Capture the cell that displays the provided text and extract its (x, y) central coordinate. 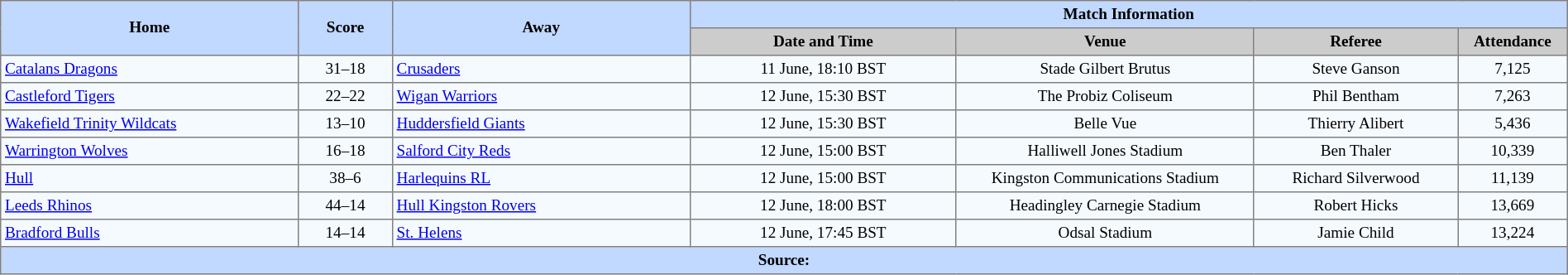
St. Helens (541, 234)
Headingley Carnegie Stadium (1105, 205)
11 June, 18:10 BST (823, 70)
The Probiz Coliseum (1105, 96)
Away (541, 28)
31–18 (346, 70)
5,436 (1513, 124)
Catalans Dragons (150, 70)
44–14 (346, 205)
10,339 (1513, 151)
Hull (150, 179)
7,263 (1513, 96)
Thierry Alibert (1355, 124)
Score (346, 28)
Kingston Communications Stadium (1105, 179)
Referee (1355, 41)
Wigan Warriors (541, 96)
Steve Ganson (1355, 70)
13,224 (1513, 234)
Match Information (1128, 15)
Stade Gilbert Brutus (1105, 70)
Wakefield Trinity Wildcats (150, 124)
Richard Silverwood (1355, 179)
Warrington Wolves (150, 151)
Attendance (1513, 41)
38–6 (346, 179)
12 June, 18:00 BST (823, 205)
Harlequins RL (541, 179)
7,125 (1513, 70)
Leeds Rhinos (150, 205)
Robert Hicks (1355, 205)
Crusaders (541, 70)
Ben Thaler (1355, 151)
Hull Kingston Rovers (541, 205)
Home (150, 28)
Jamie Child (1355, 234)
Source: (784, 260)
Huddersfield Giants (541, 124)
13,669 (1513, 205)
16–18 (346, 151)
Belle Vue (1105, 124)
Castleford Tigers (150, 96)
13–10 (346, 124)
Phil Bentham (1355, 96)
11,139 (1513, 179)
Odsal Stadium (1105, 234)
Salford City Reds (541, 151)
Bradford Bulls (150, 234)
14–14 (346, 234)
Venue (1105, 41)
12 June, 17:45 BST (823, 234)
Date and Time (823, 41)
Halliwell Jones Stadium (1105, 151)
22–22 (346, 96)
